Capture the cell that displays the provided text and extract its (x, y) central coordinate. 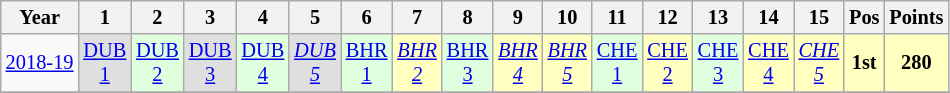
12 (667, 17)
DUB4 (264, 63)
6 (367, 17)
BHR4 (518, 63)
CHE2 (667, 63)
BHR1 (367, 63)
13 (718, 17)
15 (819, 17)
DUB1 (104, 63)
8 (468, 17)
10 (568, 17)
3 (210, 17)
BHR3 (468, 63)
5 (315, 17)
Points (916, 17)
14 (768, 17)
Year (40, 17)
2018-19 (40, 63)
CHE1 (617, 63)
DUB5 (315, 63)
CHE5 (819, 63)
1st (864, 63)
Pos (864, 17)
2 (158, 17)
BHR2 (416, 63)
CHE3 (718, 63)
11 (617, 17)
BHR5 (568, 63)
7 (416, 17)
4 (264, 17)
DUB2 (158, 63)
280 (916, 63)
CHE4 (768, 63)
1 (104, 17)
DUB3 (210, 63)
9 (518, 17)
